Return (x, y) of the center of cell containing provided text 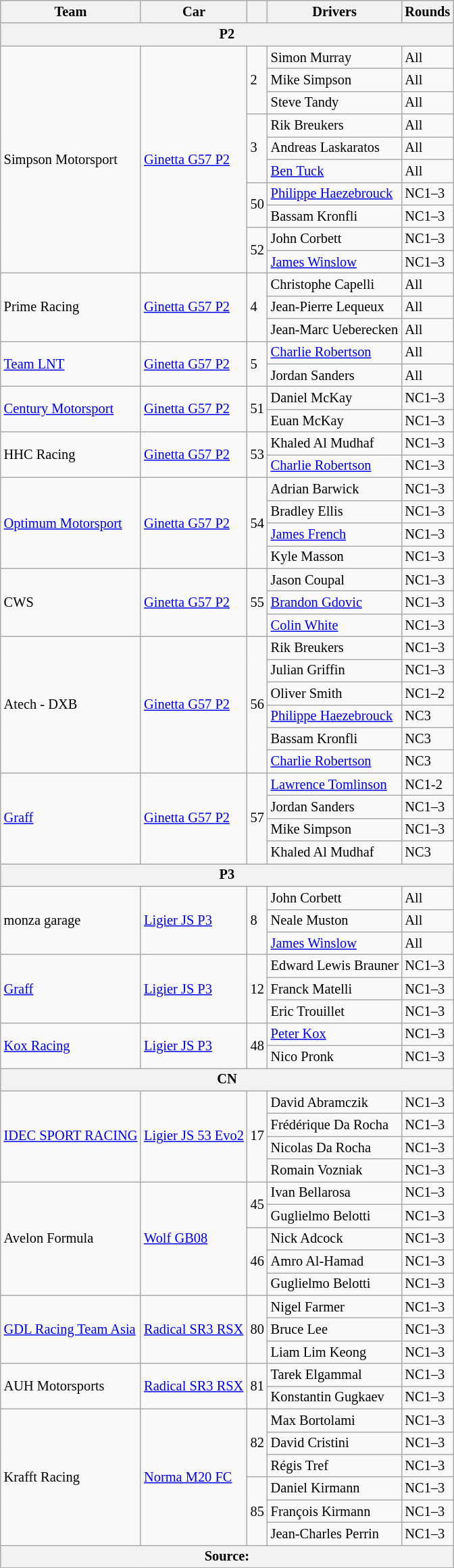
Bradley Ellis (335, 512)
Prime Racing (70, 306)
Norma M20 FC (194, 1477)
Jean-Marc Ueberecken (335, 330)
François Kirmann (335, 1511)
82 (257, 1443)
Brandon Gdovic (335, 602)
Ivan Bellarosa (335, 1193)
50 (257, 205)
3 (257, 148)
Christophe Capelli (335, 284)
Ligier JS 53 Evo2 (194, 1137)
Atech - DXB (70, 705)
David Cristini (335, 1443)
Nigel Farmer (335, 1307)
81 (257, 1386)
2 (257, 80)
Adrian Barwick (335, 489)
James French (335, 534)
Jason Coupal (335, 580)
Jean-Pierre Lequeux (335, 307)
Régis Tref (335, 1465)
Liam Lim Keong (335, 1352)
David Abramczik (335, 1102)
Tarek Elgammal (335, 1375)
85 (257, 1511)
Lawrence Tomlinson (335, 784)
Franck Matelli (335, 989)
Source: (227, 1557)
Daniel McKay (335, 398)
46 (257, 1261)
Amro Al-Hamad (335, 1261)
Steve Tandy (335, 103)
Nicolas Da Rocha (335, 1147)
NC1–2 (428, 693)
53 (257, 455)
Nick Adcock (335, 1239)
Car (194, 11)
Colin White (335, 625)
Jean-Charles Perrin (335, 1534)
Daniel Kirmann (335, 1488)
Andreas Laskaratos (335, 148)
Euan McKay (335, 421)
55 (257, 602)
Wolf GB08 (194, 1238)
monza garage (70, 921)
80 (257, 1330)
GDL Racing Team Asia (70, 1330)
Optimum Motorsport (70, 522)
Peter Kox (335, 1034)
HHC Racing (70, 455)
Drivers (335, 11)
P3 (227, 875)
4 (257, 306)
17 (257, 1137)
P2 (227, 34)
Simpson Motorsport (70, 159)
12 (257, 988)
Edward Lewis Brauner (335, 966)
Bruce Lee (335, 1329)
57 (257, 818)
56 (257, 705)
Max Bortolami (335, 1420)
8 (257, 921)
IDEC SPORT RACING (70, 1137)
Eric Trouillet (335, 1011)
Team LNT (70, 363)
CWS (70, 602)
Kyle Masson (335, 557)
Oliver Smith (335, 693)
Krafft Racing (70, 1477)
Kox Racing (70, 1045)
Rounds (428, 11)
Neale Muston (335, 921)
Century Motorsport (70, 409)
CN (227, 1079)
54 (257, 522)
Avelon Formula (70, 1238)
Romain Vozniak (335, 1170)
Simon Murray (335, 57)
51 (257, 409)
Frédérique Da Rocha (335, 1125)
NC1-2 (428, 784)
Team (70, 11)
52 (257, 250)
5 (257, 363)
48 (257, 1045)
Nico Pronk (335, 1057)
Konstantin Gugkaev (335, 1397)
Ben Tuck (335, 171)
45 (257, 1204)
Julian Griffin (335, 670)
AUH Motorsports (70, 1386)
